Locate the cell with the specified text and output its [x, y] center coordinate. 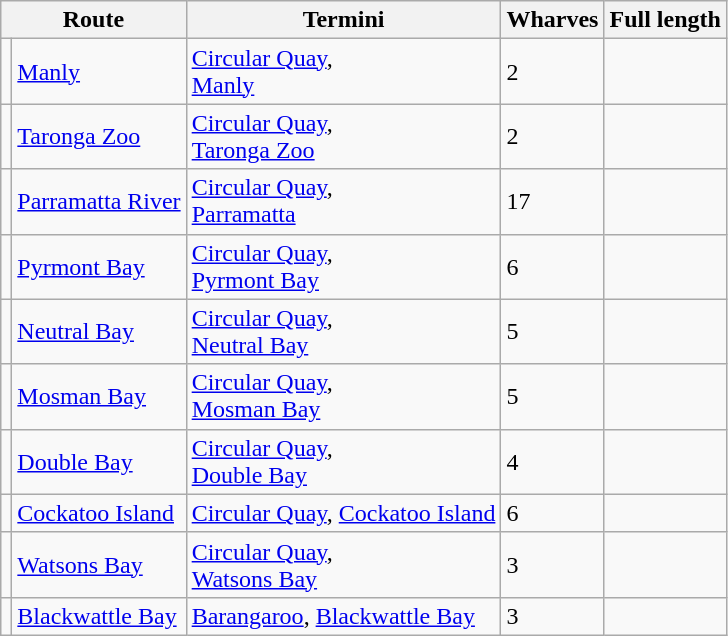
Circular Quay, Cockatoo Island [344, 513]
Circular Quay,Double Bay [344, 462]
Double Bay [99, 462]
Watsons Bay [99, 564]
Circular Quay,Neutral Bay [344, 332]
Taronga Zoo [99, 136]
Mosman Bay [99, 396]
Manly [99, 72]
Neutral Bay [99, 332]
Full length [665, 20]
Circular Quay,Pyrmont Bay [344, 266]
Barangaroo, Blackwattle Bay [344, 616]
Circular Quay,Mosman Bay [344, 396]
Circular Quay,Taronga Zoo [344, 136]
Circular Quay,Manly [344, 72]
Circular Quay,Parramatta [344, 202]
Cockatoo Island [99, 513]
Blackwattle Bay [99, 616]
Wharves [552, 20]
Circular Quay,Watsons Bay [344, 564]
17 [552, 202]
4 [552, 462]
Route [94, 20]
Parramatta River [99, 202]
Pyrmont Bay [99, 266]
Termini [344, 20]
